Determine the [x, y] coordinate at the center of the cell enclosing the given text.  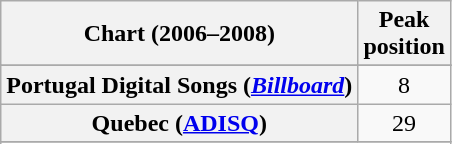
Portugal Digital Songs (Billboard) [180, 85]
Chart (2006–2008) [180, 34]
Peak position [404, 34]
Quebec (ADISQ) [180, 123]
29 [404, 123]
8 [404, 85]
